Provide the [x, y] coordinate of the cell's center where the given text is located.  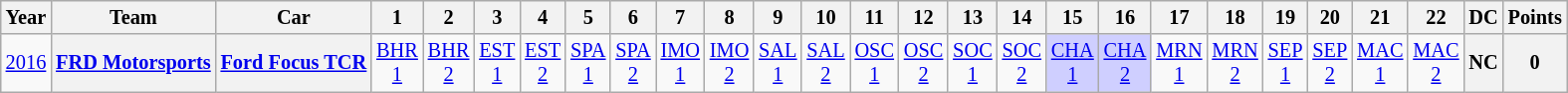
17 [1179, 17]
10 [825, 17]
BHR1 [397, 63]
CHA2 [1125, 63]
MRN1 [1179, 63]
MAC1 [1380, 63]
12 [924, 17]
SAL1 [778, 63]
13 [972, 17]
11 [874, 17]
SPA1 [587, 63]
7 [681, 17]
19 [1286, 17]
20 [1330, 17]
Team [133, 17]
SPA2 [633, 63]
4 [543, 17]
18 [1234, 17]
3 [497, 17]
EST1 [497, 63]
BHR2 [449, 63]
9 [778, 17]
8 [729, 17]
FRD Motorsports [133, 63]
Year [26, 17]
15 [1073, 17]
Car [295, 17]
MAC2 [1436, 63]
DC [1483, 17]
22 [1436, 17]
0 [1535, 63]
SOC1 [972, 63]
SEP1 [1286, 63]
OSC2 [924, 63]
EST2 [543, 63]
6 [633, 17]
Points [1535, 17]
OSC1 [874, 63]
Ford Focus TCR [295, 63]
SAL2 [825, 63]
CHA1 [1073, 63]
1 [397, 17]
5 [587, 17]
SEP2 [1330, 63]
NC [1483, 63]
14 [1021, 17]
IMO2 [729, 63]
2 [449, 17]
2016 [26, 63]
SOC2 [1021, 63]
16 [1125, 17]
IMO1 [681, 63]
21 [1380, 17]
MRN2 [1234, 63]
